Find where the given text appears and provide that cell's center as [X, Y] coordinate. 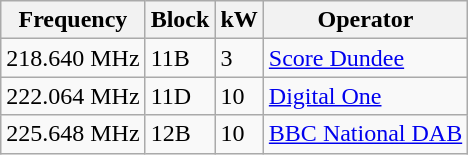
Frequency [73, 20]
Operator [365, 20]
11B [180, 58]
225.648 MHz [73, 134]
11D [180, 96]
12B [180, 134]
kW [239, 20]
218.640 MHz [73, 58]
Digital One [365, 96]
BBC National DAB [365, 134]
Score Dundee [365, 58]
222.064 MHz [73, 96]
Block [180, 20]
3 [239, 58]
